Output the [X, Y] coordinate of the center of the cell containing the given text.  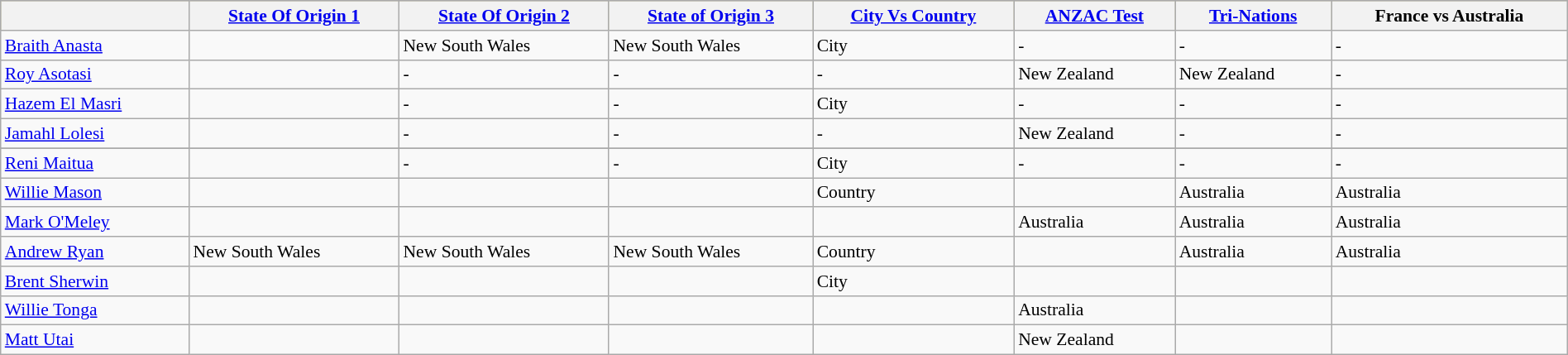
Matt Utai [95, 340]
Braith Anasta [95, 46]
City Vs Country [913, 16]
Andrew Ryan [95, 252]
State Of Origin 1 [294, 16]
Jamahl Lolesi [95, 134]
Reni Maitua [95, 163]
State Of Origin 2 [504, 16]
Mark O'Meley [95, 223]
State of Origin 3 [710, 16]
Tri-Nations [1254, 16]
Brent Sherwin [95, 281]
Roy Asotasi [95, 74]
Willie Tonga [95, 310]
ANZAC Test [1095, 16]
France vs Australia [1450, 16]
Willie Mason [95, 193]
Hazem El Masri [95, 104]
